For the text-containing cell, return its midpoint in (X, Y) coordinate format. 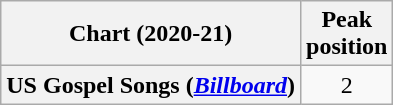
Chart (2020-21) (151, 34)
US Gospel Songs (Billboard) (151, 85)
Peak position (347, 34)
2 (347, 85)
